Return the [x, y] coordinate for the center point of the cell that contains the specified text.  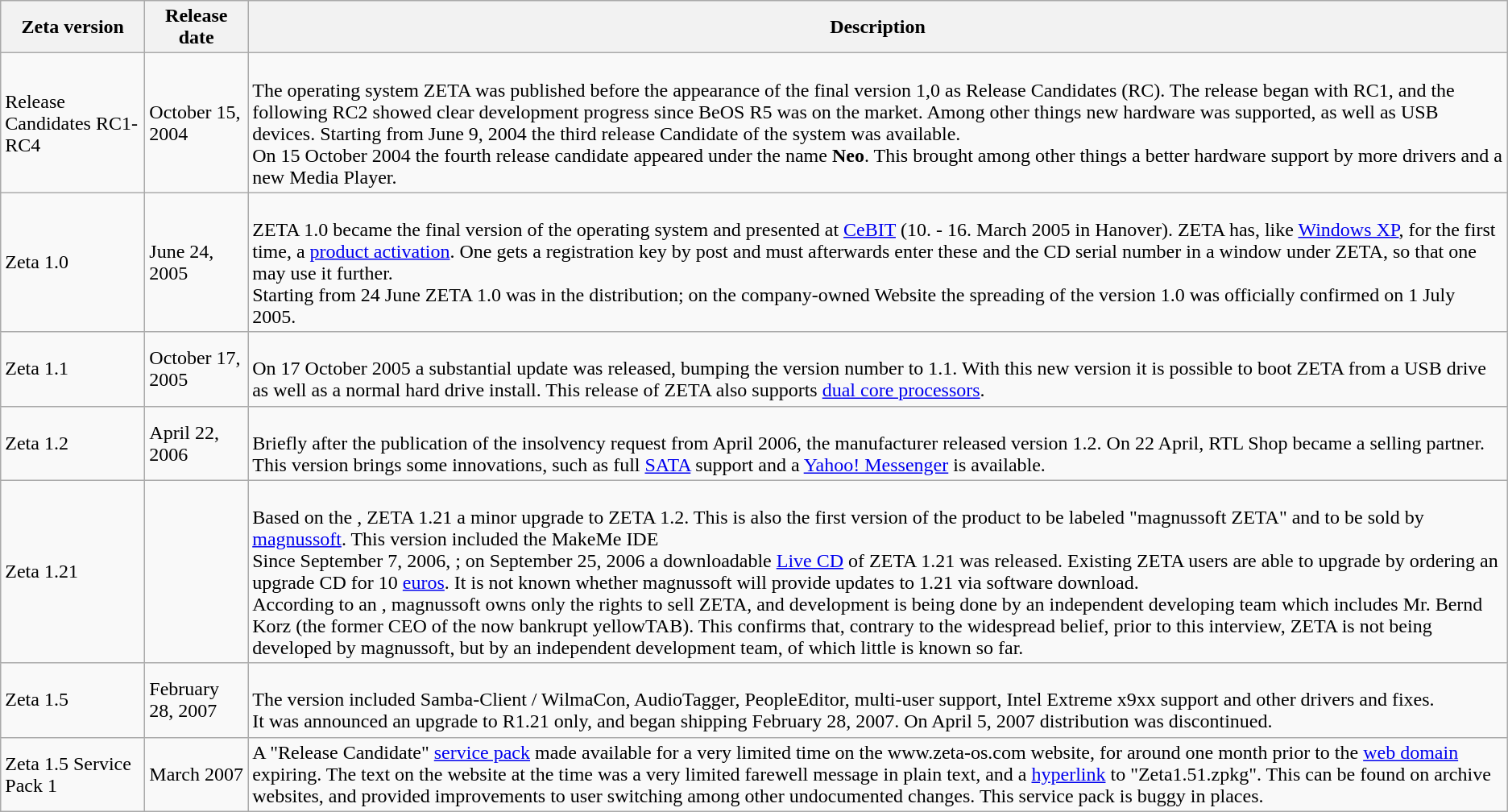
Release date [197, 27]
April 22, 2006 [197, 443]
Description [878, 27]
Zeta 1.1 [72, 369]
Zeta 1.2 [72, 443]
October 15, 2004 [197, 122]
Release Candidates RC1-RC4 [72, 122]
Zeta 1.0 [72, 263]
February 28, 2007 [197, 700]
Zeta version [72, 27]
Zeta 1.21 [72, 572]
Zeta 1.5 [72, 700]
Zeta 1.5 Service Pack 1 [72, 774]
June 24, 2005 [197, 263]
March 2007 [197, 774]
October 17, 2005 [197, 369]
